Return (x, y) of the center of cell containing provided text 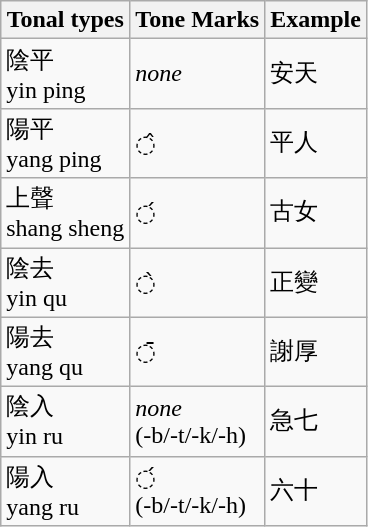
◌́(-b/-t/-k/-h) (198, 491)
陰入yin ru (66, 422)
六十 (316, 491)
Example (316, 20)
none(-b/-t/-k/-h) (198, 422)
陽入yang ru (66, 491)
Tone Marks (198, 20)
陰平yin ping (66, 74)
◌̀ (198, 283)
正變 (316, 283)
平人 (316, 143)
◌́ (198, 213)
none (198, 74)
陰去yin qu (66, 283)
◌̂ (198, 143)
陽平yang ping (66, 143)
陽去yang qu (66, 352)
安天 (316, 74)
古女 (316, 213)
Tonal types (66, 20)
◌̄ (198, 352)
急七 (316, 422)
謝厚 (316, 352)
上聲shang sheng (66, 213)
